Output the [x, y] coordinate of the center of the cell containing the given text.  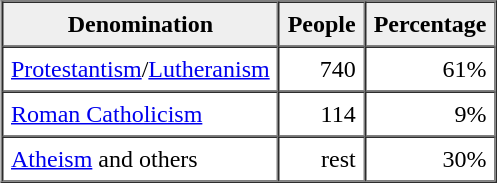
740 [322, 68]
61% [430, 68]
Percentage [430, 24]
People [322, 24]
30% [430, 158]
114 [322, 114]
rest [322, 158]
Roman Catholicism [140, 114]
Denomination [140, 24]
Protestantism/Lutheranism [140, 68]
9% [430, 114]
Atheism and others [140, 158]
